From the cell containing the given text, extract its center point as (X, Y) coordinate. 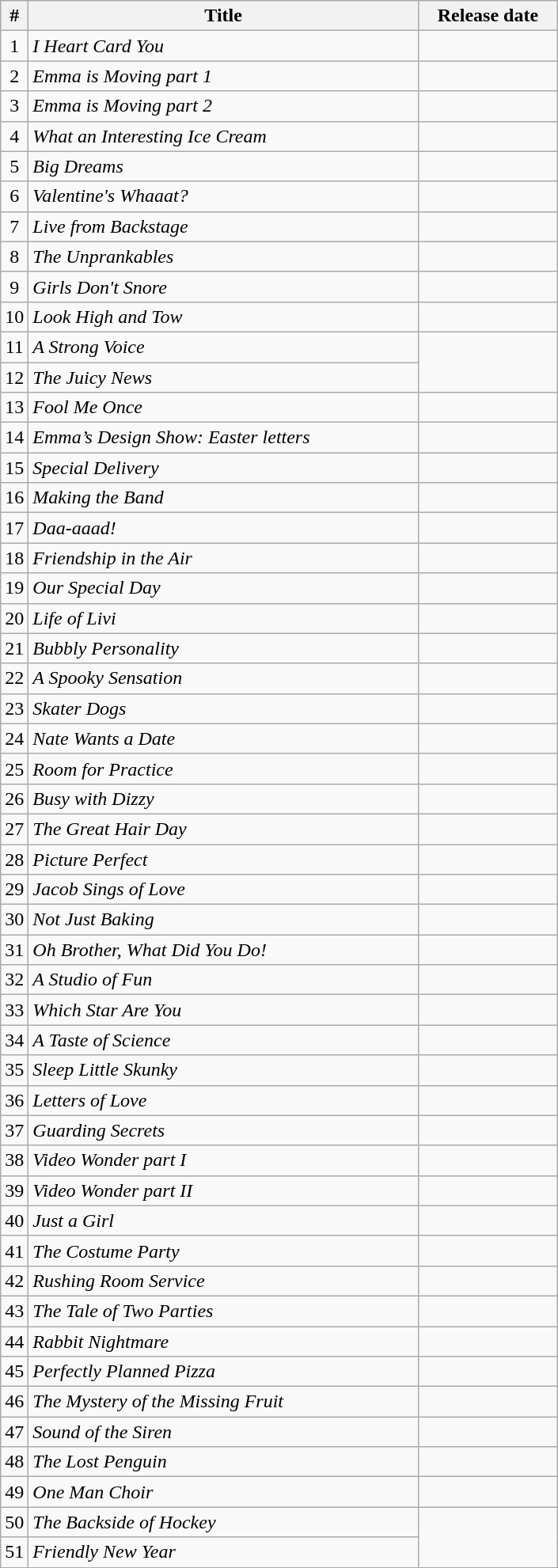
47 (14, 1432)
8 (14, 256)
The Backside of Hockey (223, 1522)
Live from Backstage (223, 226)
Friendly New Year (223, 1552)
Daa-aaad! (223, 528)
Fool Me Once (223, 408)
43 (14, 1311)
25 (14, 769)
Sound of the Siren (223, 1432)
Making the Band (223, 498)
Title (223, 16)
36 (14, 1100)
One Man Choir (223, 1492)
41 (14, 1251)
5 (14, 166)
Picture Perfect (223, 859)
A Studio of Fun (223, 980)
Jacob Sings of Love (223, 890)
Friendship in the Air (223, 558)
9 (14, 287)
40 (14, 1221)
12 (14, 378)
20 (14, 618)
# (14, 16)
Life of Livi (223, 618)
35 (14, 1070)
A Spooky Sensation (223, 678)
38 (14, 1160)
23 (14, 708)
Busy with Dizzy (223, 799)
39 (14, 1190)
1 (14, 46)
37 (14, 1130)
Emma’s Design Show: Easter letters (223, 438)
Letters of Love (223, 1100)
51 (14, 1552)
Which Star Are You (223, 1010)
Guarding Secrets (223, 1130)
Rabbit Nightmare (223, 1342)
Video Wonder part II (223, 1190)
4 (14, 136)
Big Dreams (223, 166)
13 (14, 408)
Sleep Little Skunky (223, 1070)
44 (14, 1342)
26 (14, 799)
The Great Hair Day (223, 829)
22 (14, 678)
49 (14, 1492)
Oh Brother, What Did You Do! (223, 950)
A Strong Voice (223, 347)
21 (14, 648)
14 (14, 438)
10 (14, 317)
What an Interesting Ice Cream (223, 136)
Bubbly Personality (223, 648)
The Juicy News (223, 378)
11 (14, 347)
27 (14, 829)
7 (14, 226)
48 (14, 1462)
17 (14, 528)
33 (14, 1010)
Nate Wants a Date (223, 738)
50 (14, 1522)
Rushing Room Service (223, 1281)
30 (14, 920)
Emma is Moving part 1 (223, 76)
The Tale of Two Parties (223, 1311)
Release date (488, 16)
The Mystery of the Missing Fruit (223, 1402)
42 (14, 1281)
Look High and Tow (223, 317)
A Taste of Science (223, 1040)
34 (14, 1040)
I Heart Card You (223, 46)
Perfectly Planned Pizza (223, 1372)
15 (14, 468)
Not Just Baking (223, 920)
Video Wonder part I (223, 1160)
3 (14, 106)
31 (14, 950)
Special Delivery (223, 468)
Skater Dogs (223, 708)
Just a Girl (223, 1221)
Girls Don't Snore (223, 287)
45 (14, 1372)
19 (14, 588)
The Lost Penguin (223, 1462)
The Unprankables (223, 256)
Valentine's Whaaat? (223, 196)
24 (14, 738)
29 (14, 890)
32 (14, 980)
The Costume Party (223, 1251)
Emma is Moving part 2 (223, 106)
18 (14, 558)
28 (14, 859)
16 (14, 498)
Our Special Day (223, 588)
Room for Practice (223, 769)
46 (14, 1402)
6 (14, 196)
2 (14, 76)
